Locate the cell with the specified text and output its (x, y) center coordinate. 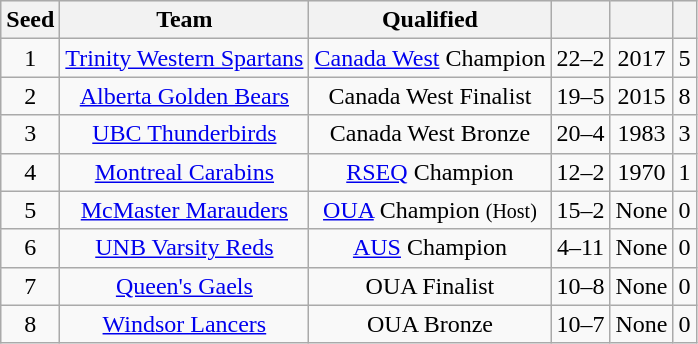
AUS Champion (430, 248)
Trinity Western Spartans (184, 58)
6 (30, 248)
22–2 (580, 58)
Canada West Bronze (430, 134)
10–7 (580, 324)
Canada West Finalist (430, 96)
1983 (642, 134)
1970 (642, 172)
10–8 (580, 286)
7 (30, 286)
2017 (642, 58)
2 (30, 96)
12–2 (580, 172)
OUA Finalist (430, 286)
Queen's Gaels (184, 286)
Windsor Lancers (184, 324)
UNB Varsity Reds (184, 248)
Montreal Carabins (184, 172)
Canada West Champion (430, 58)
Alberta Golden Bears (184, 96)
2015 (642, 96)
UBC Thunderbirds (184, 134)
OUA Bronze (430, 324)
20–4 (580, 134)
19–5 (580, 96)
4–11 (580, 248)
Qualified (430, 20)
Seed (30, 20)
RSEQ Champion (430, 172)
4 (30, 172)
OUA Champion (Host) (430, 210)
McMaster Marauders (184, 210)
15–2 (580, 210)
Team (184, 20)
